Identify which cell holds the provided text, then report its [X, Y] central coordinate. 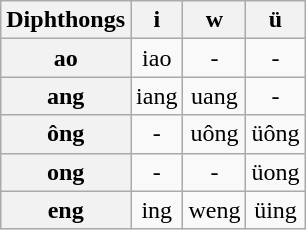
weng [214, 210]
Diphthongs [66, 20]
ang [66, 96]
üing [276, 210]
ong [66, 172]
ü [276, 20]
iao [157, 58]
üong [276, 172]
ao [66, 58]
uông [214, 134]
ing [157, 210]
iang [157, 96]
eng [66, 210]
w [214, 20]
uang [214, 96]
ông [66, 134]
üông [276, 134]
i [157, 20]
